Locate the cell with the specified text and output its (x, y) center coordinate. 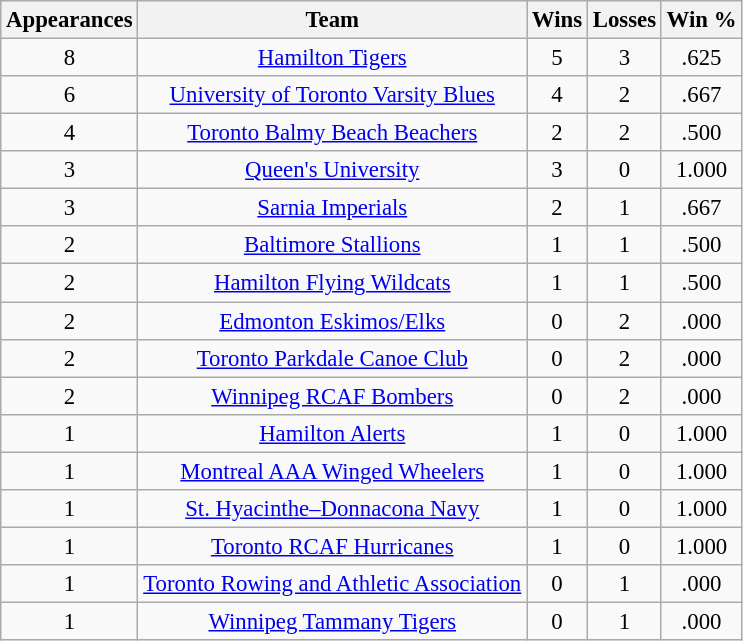
8 (70, 58)
6 (70, 95)
Edmonton Eskimos/Elks (332, 321)
Toronto Rowing and Athletic Association (332, 584)
Hamilton Tigers (332, 58)
Wins (558, 20)
Appearances (70, 20)
Montreal AAA Winged Wheelers (332, 471)
Toronto Balmy Beach Beachers (332, 133)
Hamilton Alerts (332, 433)
Team (332, 20)
Hamilton Flying Wildcats (332, 283)
St. Hyacinthe–Donnacona Navy (332, 509)
Sarnia Imperials (332, 208)
Winnipeg RCAF Bombers (332, 396)
5 (558, 58)
Losses (624, 20)
University of Toronto Varsity Blues (332, 95)
Win % (701, 20)
Toronto Parkdale Canoe Club (332, 358)
Toronto RCAF Hurricanes (332, 546)
Queen's University (332, 170)
Winnipeg Tammany Tigers (332, 621)
.625 (701, 58)
Baltimore Stallions (332, 245)
